Return (x, y) of the center of cell containing provided text 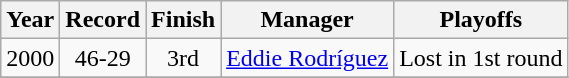
Record (103, 20)
Manager (308, 20)
Lost in 1st round (481, 58)
Year (30, 20)
Playoffs (481, 20)
2000 (30, 58)
Finish (184, 20)
Eddie Rodríguez (308, 58)
3rd (184, 58)
46-29 (103, 58)
